Scan for the cell matching the given text and deliver its [X, Y] coordinate at center. 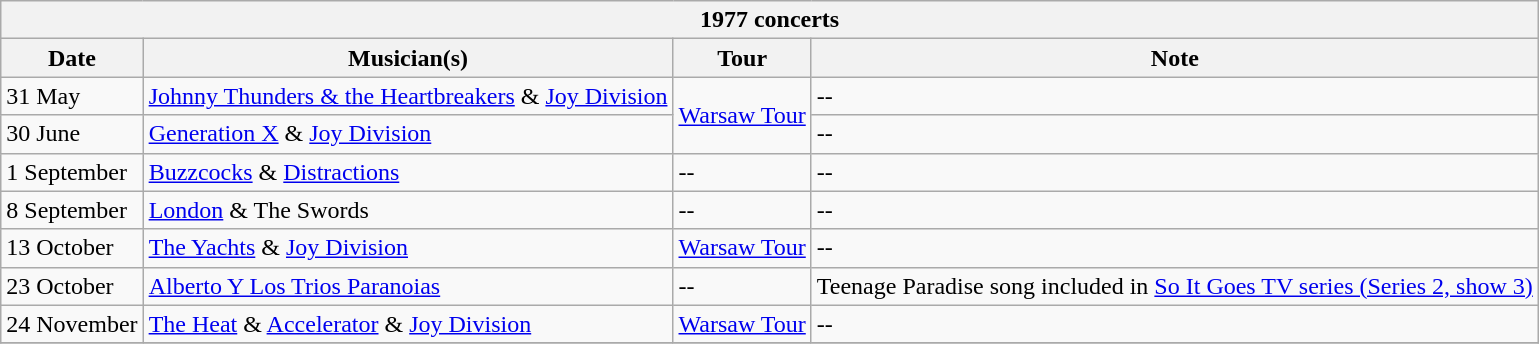
13 October [72, 248]
Johnny Thunders & the Heartbreakers & Joy Division [408, 96]
The Yachts & Joy Division [408, 248]
Musician(s) [408, 58]
31 May [72, 96]
Teenage Paradise song included in So It Goes TV series (Series 2, show 3) [1174, 286]
30 June [72, 134]
Note [1174, 58]
Date [72, 58]
Alberto Y Los Trios Paranoias [408, 286]
Tour [742, 58]
Generation X & Joy Division [408, 134]
1977 concerts [770, 20]
24 November [72, 324]
1 September [72, 172]
23 October [72, 286]
Buzzcocks & Distractions [408, 172]
London & The Swords [408, 210]
The Heat & Accelerator & Joy Division [408, 324]
8 September [72, 210]
